Scan for the cell matching the given text and deliver its [X, Y] coordinate at center. 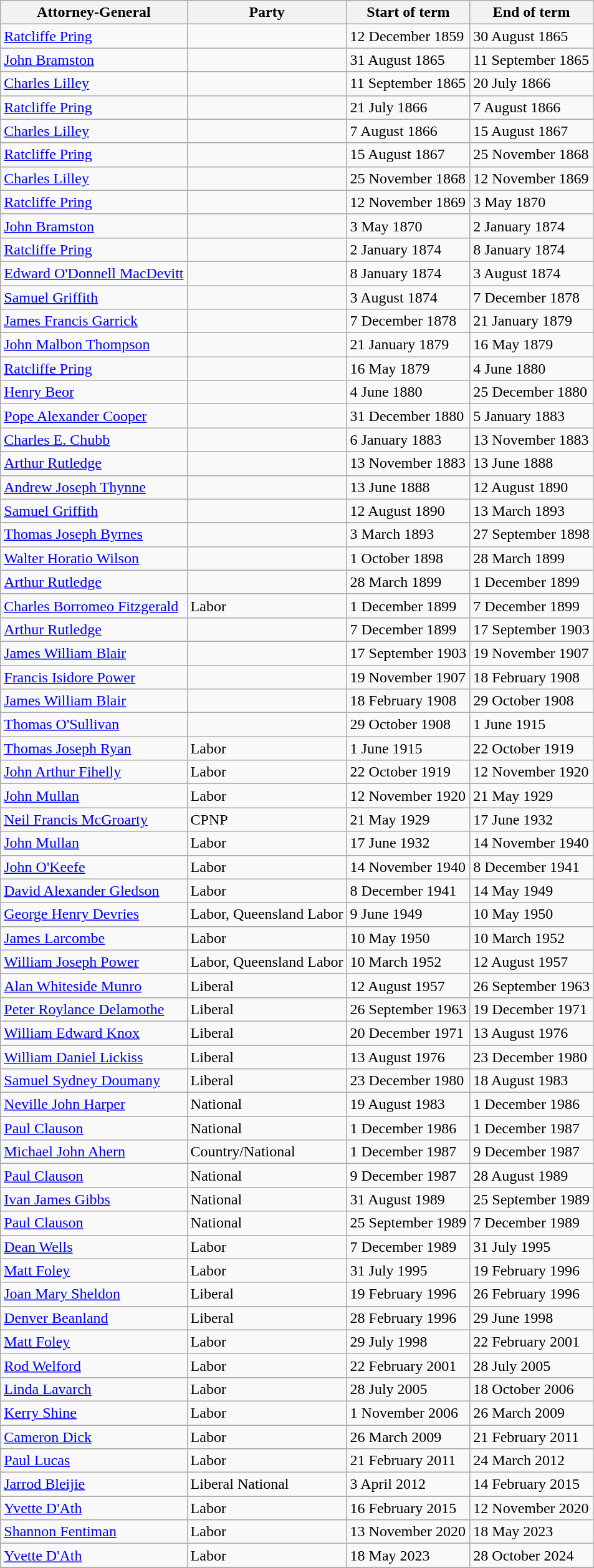
End of term [532, 12]
1 November 2006 [408, 1413]
Start of term [408, 12]
Thomas Joseph Byrnes [93, 535]
William Edward Knox [93, 1033]
Denver Beanland [93, 1318]
Joan Mary Sheldon [93, 1294]
Andrew Joseph Thynne [93, 487]
12 December 1859 [408, 36]
30 August 1865 [532, 36]
Neville John Harper [93, 1105]
Shannon Fentiman [93, 1532]
Dean Wells [93, 1247]
6 January 1883 [408, 440]
1 October 1898 [408, 558]
Liberal National [267, 1484]
David Alexander Gledson [93, 891]
19 August 1983 [408, 1105]
Charles Borromeo Fitzgerald [93, 606]
Country/National [267, 1152]
James Larcombe [93, 938]
James Francis Garrick [93, 321]
26 February 1996 [532, 1294]
20 July 1866 [532, 84]
21 July 1866 [408, 107]
28 February 1996 [408, 1318]
Pope Alexander Cooper [93, 416]
Henry Beor [93, 392]
Party [267, 12]
Jarrod Bleijie [93, 1484]
20 December 1971 [408, 1033]
3 March 1893 [408, 535]
18 August 1983 [532, 1081]
Thomas Joseph Ryan [93, 748]
John Malbon Thompson [93, 345]
19 December 1971 [532, 1009]
31 December 1880 [408, 416]
Thomas O'Sullivan [93, 725]
Michael John Ahern [93, 1152]
31 August 1865 [408, 60]
Walter Horatio Wilson [93, 558]
William Daniel Lickiss [93, 1057]
28 August 1989 [532, 1176]
Ivan James Gibbs [93, 1199]
Rod Welford [93, 1365]
Attorney-General [93, 12]
5 January 1883 [532, 416]
Samuel Sydney Doumany [93, 1081]
28 October 2024 [532, 1556]
16 February 2015 [408, 1508]
Paul Lucas [93, 1461]
Charles E. Chubb [93, 440]
13 March 1893 [532, 511]
29 June 1998 [532, 1318]
3 April 2012 [408, 1484]
Edward O'Donnell MacDevitt [93, 273]
Linda Lavarch [93, 1389]
9 June 1949 [408, 914]
13 November 2020 [408, 1532]
25 December 1880 [532, 392]
Neil Francis McGroarty [93, 820]
27 September 1898 [532, 535]
William Joseph Power [93, 962]
George Henry Devries [93, 914]
Francis Isidore Power [93, 677]
Cameron Dick [93, 1436]
14 February 2015 [532, 1484]
31 August 1989 [408, 1199]
12 November 2020 [532, 1508]
Peter Roylance Delamothe [93, 1009]
John Arthur Fihelly [93, 772]
18 October 2006 [532, 1389]
Kerry Shine [93, 1413]
24 March 2012 [532, 1461]
29 July 1998 [408, 1342]
Alan Whiteside Munro [93, 985]
John O'Keefe [93, 867]
14 May 1949 [532, 891]
CPNP [267, 820]
